Provide the [X, Y] coordinate of the cell's center where the given text is located.  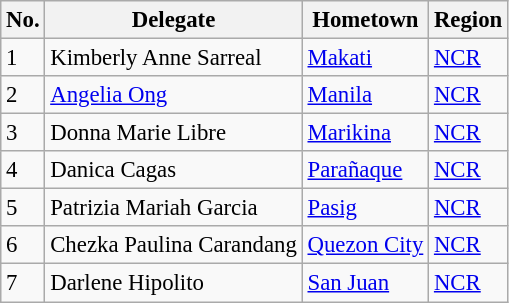
4 [23, 170]
San Juan [365, 283]
Danica Cagas [174, 170]
Hometown [365, 20]
Kimberly Anne Sarreal [174, 58]
Manila [365, 95]
3 [23, 133]
2 [23, 95]
Donna Marie Libre [174, 133]
7 [23, 283]
No. [23, 20]
Parañaque [365, 170]
Darlene Hipolito [174, 283]
1 [23, 58]
6 [23, 245]
Region [468, 20]
Patrizia Mariah Garcia [174, 208]
Delegate [174, 20]
Pasig [365, 208]
Marikina [365, 133]
Makati [365, 58]
5 [23, 208]
Angelia Ong [174, 95]
Chezka Paulina Carandang [174, 245]
Quezon City [365, 245]
